Scan for the cell matching the given text and deliver its (X, Y) coordinate at center. 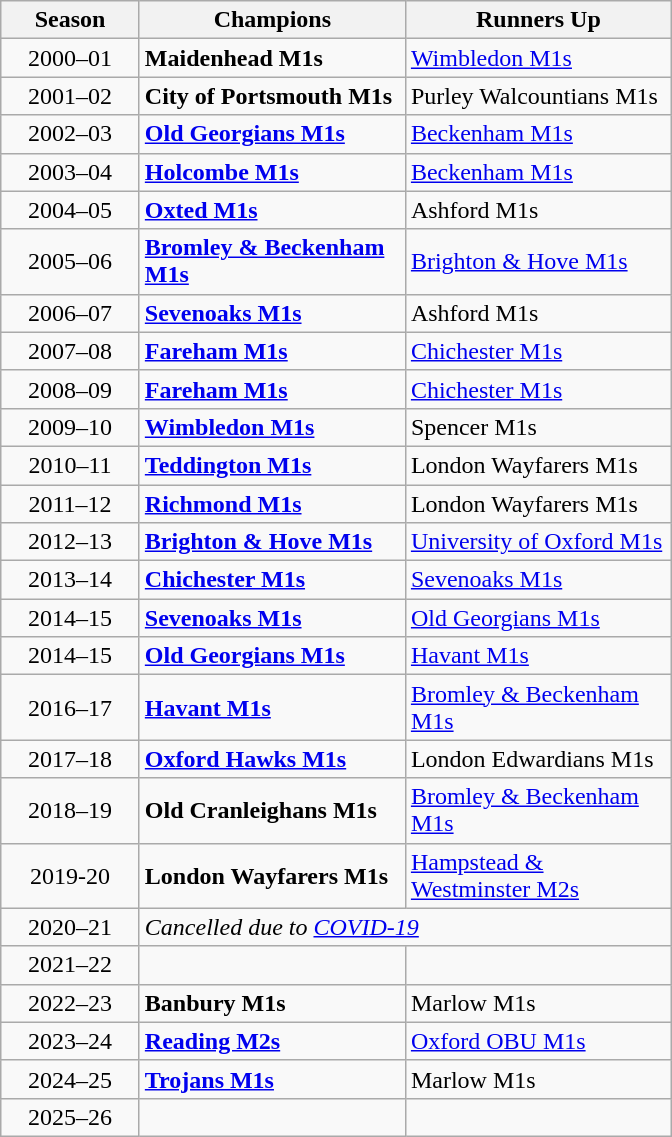
2000–01 (70, 58)
2017–18 (70, 759)
2024–25 (70, 1079)
Richmond M1s (272, 503)
2007–08 (70, 351)
2009–10 (70, 427)
2010–11 (70, 465)
Holcombe M1s (272, 172)
Old Cranleighans M1s (272, 810)
Reading M2s (272, 1041)
2016–17 (70, 708)
2012–13 (70, 542)
Purley Walcountians M1s (538, 96)
2023–24 (70, 1041)
Oxted M1s (272, 210)
2004–05 (70, 210)
2021–22 (70, 965)
2018–19 (70, 810)
Oxford Hawks M1s (272, 759)
2025–26 (70, 1117)
2022–23 (70, 1003)
University of Oxford M1s (538, 542)
Banbury M1s (272, 1003)
2005–06 (70, 262)
2019-20 (70, 876)
Cancelled due to COVID-19 (405, 927)
Trojans M1s (272, 1079)
2001–02 (70, 96)
2011–12 (70, 503)
2002–03 (70, 134)
Hampstead & Westminster M2s (538, 876)
Runners Up (538, 20)
2006–07 (70, 313)
City of Portsmouth M1s (272, 96)
Maidenhead M1s (272, 58)
2013–14 (70, 580)
Champions (272, 20)
2003–04 (70, 172)
2020–21 (70, 927)
London Edwardians M1s (538, 759)
Spencer M1s (538, 427)
2008–09 (70, 389)
Oxford OBU M1s (538, 1041)
Teddington M1s (272, 465)
Season (70, 20)
